Provide the [x, y] coordinate of the cell's center where the given text is located.  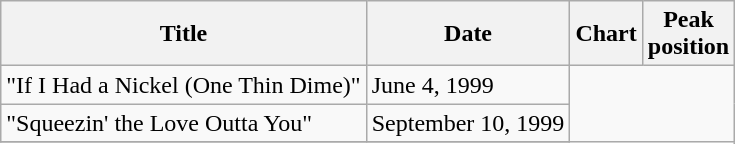
September 10, 1999 [468, 123]
Peakposition [688, 34]
Title [184, 34]
June 4, 1999 [468, 85]
"Squeezin' the Love Outta You" [184, 123]
Date [468, 34]
"If I Had a Nickel (One Thin Dime)" [184, 85]
Chart [606, 34]
